Output the [X, Y] coordinate of the center of the cell containing the given text.  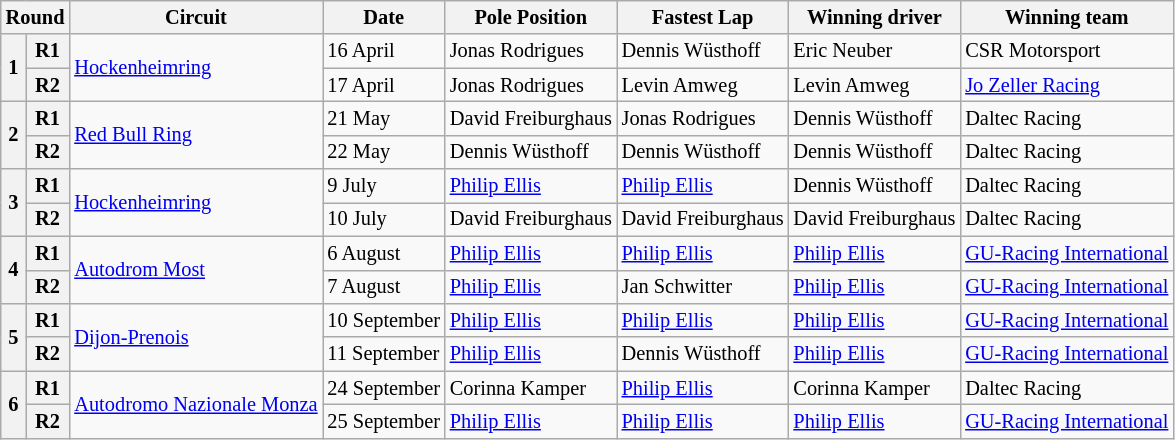
Autodromo Nazionale Monza [196, 404]
Fastest Lap [703, 17]
Pole Position [531, 17]
10 July [383, 219]
2 [14, 134]
16 April [383, 51]
Round [36, 17]
22 May [383, 152]
9 July [383, 186]
25 September [383, 421]
24 September [383, 388]
17 April [383, 85]
5 [14, 336]
10 September [383, 320]
6 August [383, 253]
Winning driver [874, 17]
Red Bull Ring [196, 134]
Date [383, 17]
11 September [383, 354]
21 May [383, 118]
CSR Motorsport [1066, 51]
Eric Neuber [874, 51]
1 [14, 68]
Circuit [196, 17]
Winning team [1066, 17]
Jan Schwitter [703, 287]
Autodrom Most [196, 270]
Dijon-Prenois [196, 336]
Jo Zeller Racing [1066, 85]
6 [14, 404]
3 [14, 202]
4 [14, 270]
7 August [383, 287]
